Identify which cell holds the provided text, then report its [X, Y] central coordinate. 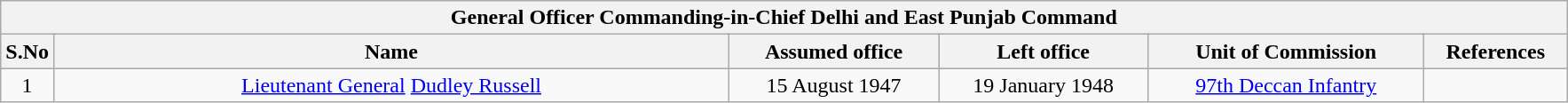
Unit of Commission [1287, 51]
S.No [28, 51]
Assumed office [834, 51]
Left office [1044, 51]
97th Deccan Infantry [1287, 85]
1 [28, 85]
References [1496, 51]
15 August 1947 [834, 85]
Lieutenant General Dudley Russell [390, 85]
General Officer Commanding-in-Chief Delhi and East Punjab Command [784, 18]
19 January 1948 [1044, 85]
Name [390, 51]
